Determine the [X, Y] coordinate at the center of the cell enclosing the given text.  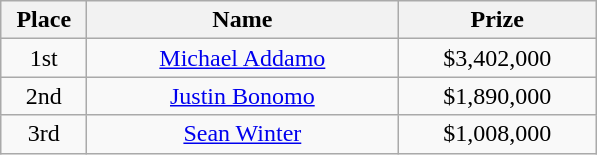
2nd [44, 96]
$3,402,000 [498, 58]
3rd [44, 134]
Justin Bonomo [242, 96]
$1,890,000 [498, 96]
1st [44, 58]
$1,008,000 [498, 134]
Prize [498, 20]
Place [44, 20]
Michael Addamo [242, 58]
Name [242, 20]
Sean Winter [242, 134]
